Return the (x, y) coordinate for the center point of the cell that contains the specified text.  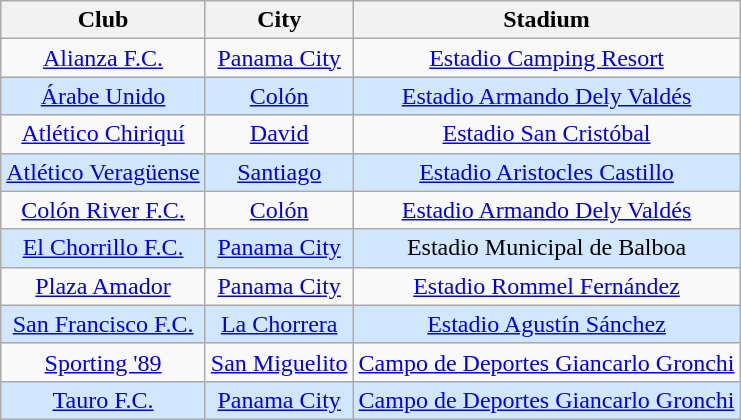
San Francisco F.C. (104, 324)
Estadio Camping Resort (546, 58)
Estadio Agustín Sánchez (546, 324)
Tauro F.C. (104, 400)
City (279, 20)
La Chorrera (279, 324)
Árabe Unido (104, 96)
Atlético Veragüense (104, 172)
Sporting '89 (104, 362)
Stadium (546, 20)
David (279, 134)
Plaza Amador (104, 286)
San Miguelito (279, 362)
Estadio San Cristóbal (546, 134)
Estadio Municipal de Balboa (546, 248)
Estadio Aristocles Castillo (546, 172)
Santiago (279, 172)
El Chorrillo F.C. (104, 248)
Club (104, 20)
Atlético Chiriquí (104, 134)
Colón River F.C. (104, 210)
Alianza F.C. (104, 58)
Estadio Rommel Fernández (546, 286)
